From the cell containing the given text, extract its center point as (x, y) coordinate. 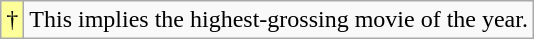
This implies the highest-grossing movie of the year. (279, 20)
† (12, 20)
